Output the (X, Y) coordinate of the center of the cell containing the given text.  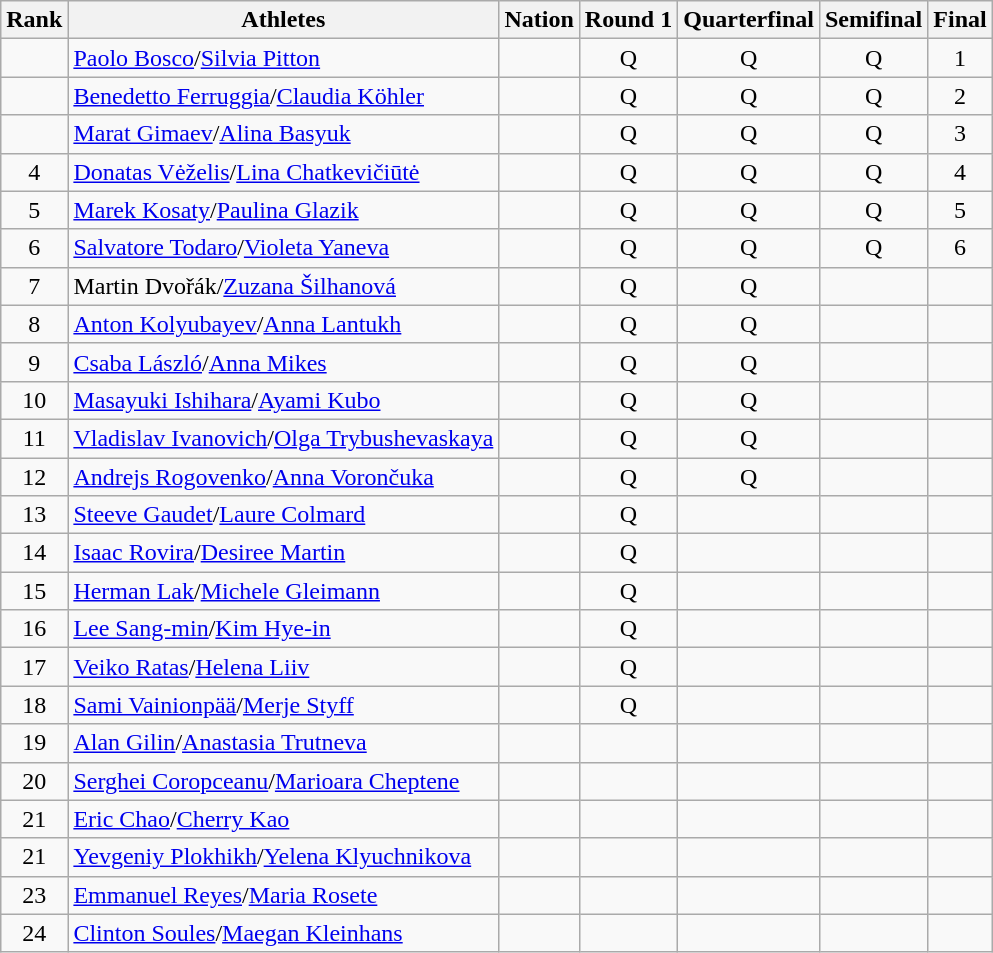
20 (34, 781)
23 (34, 895)
Yevgeniy Plokhikh/Yelena Klyuchnikova (284, 857)
Salvatore Todaro/Violeta Yaneva (284, 248)
Marek Kosaty/Paulina Glazik (284, 210)
18 (34, 705)
2 (960, 96)
Herman Lak/Michele Gleimann (284, 591)
13 (34, 515)
Athletes (284, 20)
Semifinal (873, 20)
11 (34, 438)
3 (960, 134)
10 (34, 400)
Clinton Soules/Maegan Kleinhans (284, 933)
1 (960, 58)
17 (34, 667)
Donatas Vėželis/Lina Chatkevičiūtė (284, 172)
9 (34, 362)
Round 1 (628, 20)
Steeve Gaudet/Laure Colmard (284, 515)
Alan Gilin/Anastasia Trutneva (284, 743)
Nation (539, 20)
Isaac Rovira/Desiree Martin (284, 553)
Serghei Coropceanu/Marioara Cheptene (284, 781)
Eric Chao/Cherry Kao (284, 819)
8 (34, 324)
Vladislav Ivanovich/Olga Trybushevaskaya (284, 438)
Anton Kolyubayev/Anna Lantukh (284, 324)
Martin Dvořák/Zuzana Šilhanová (284, 286)
Marat Gimaev/Alina Basyuk (284, 134)
Benedetto Ferruggia/Claudia Köhler (284, 96)
Paolo Bosco/Silvia Pitton (284, 58)
Veiko Ratas/Helena Liiv (284, 667)
Quarterfinal (749, 20)
14 (34, 553)
Rank (34, 20)
7 (34, 286)
Masayuki Ishihara/Ayami Kubo (284, 400)
16 (34, 629)
19 (34, 743)
24 (34, 933)
15 (34, 591)
Final (960, 20)
12 (34, 477)
Sami Vainionpää/Merje Styff (284, 705)
Andrejs Rogovenko/Anna Vorončuka (284, 477)
Csaba László/Anna Mikes (284, 362)
Lee Sang-min/Kim Hye-in (284, 629)
Emmanuel Reyes/Maria Rosete (284, 895)
